Scan for the cell matching the given text and deliver its (X, Y) coordinate at center. 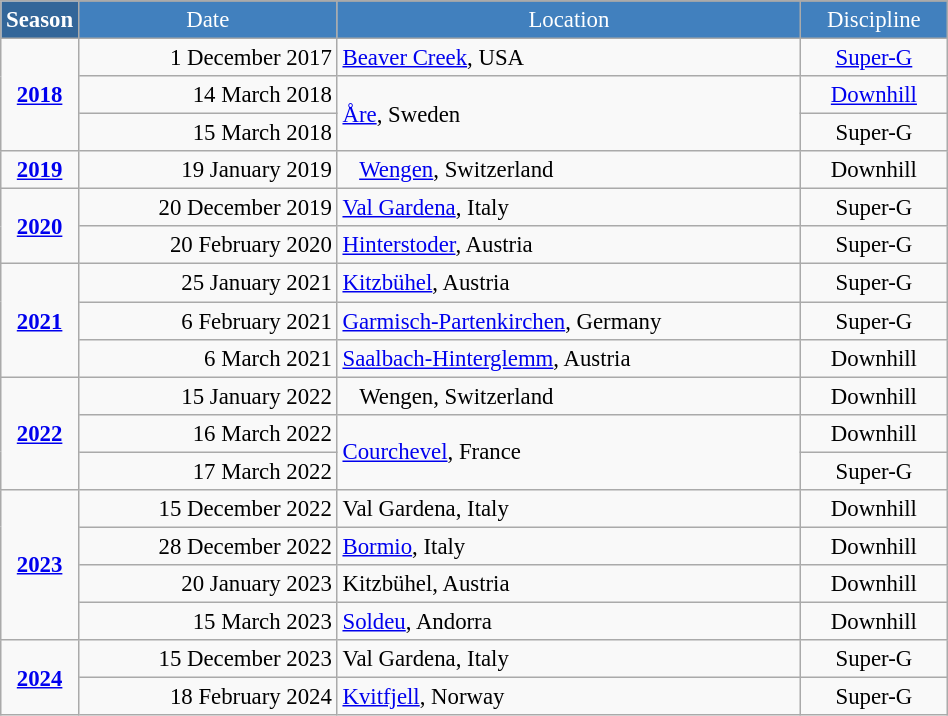
15 March 2023 (208, 621)
2019 (40, 170)
6 February 2021 (208, 321)
17 March 2022 (208, 471)
Soldeu, Andorra (568, 621)
19 January 2019 (208, 170)
Discipline (874, 20)
15 January 2022 (208, 396)
2018 (40, 96)
20 January 2023 (208, 584)
Beaver Creek, USA (568, 58)
Hinterstoder, Austria (568, 245)
2024 (40, 678)
Date (208, 20)
1 December 2017 (208, 58)
Location (568, 20)
Åre, Sweden (568, 114)
Season (40, 20)
25 January 2021 (208, 283)
Saalbach-Hinterglemm, Austria (568, 358)
2022 (40, 434)
6 March 2021 (208, 358)
16 March 2022 (208, 433)
20 December 2019 (208, 208)
28 December 2022 (208, 546)
14 March 2018 (208, 95)
2020 (40, 226)
20 February 2020 (208, 245)
15 December 2023 (208, 659)
2021 (40, 320)
Courchevel, France (568, 452)
18 February 2024 (208, 697)
Bormio, Italy (568, 546)
Garmisch-Partenkirchen, Germany (568, 321)
2023 (40, 565)
15 March 2018 (208, 133)
Kvitfjell, Norway (568, 697)
15 December 2022 (208, 509)
